Return the (x, y) coordinate for the center point of the cell that contains the specified text.  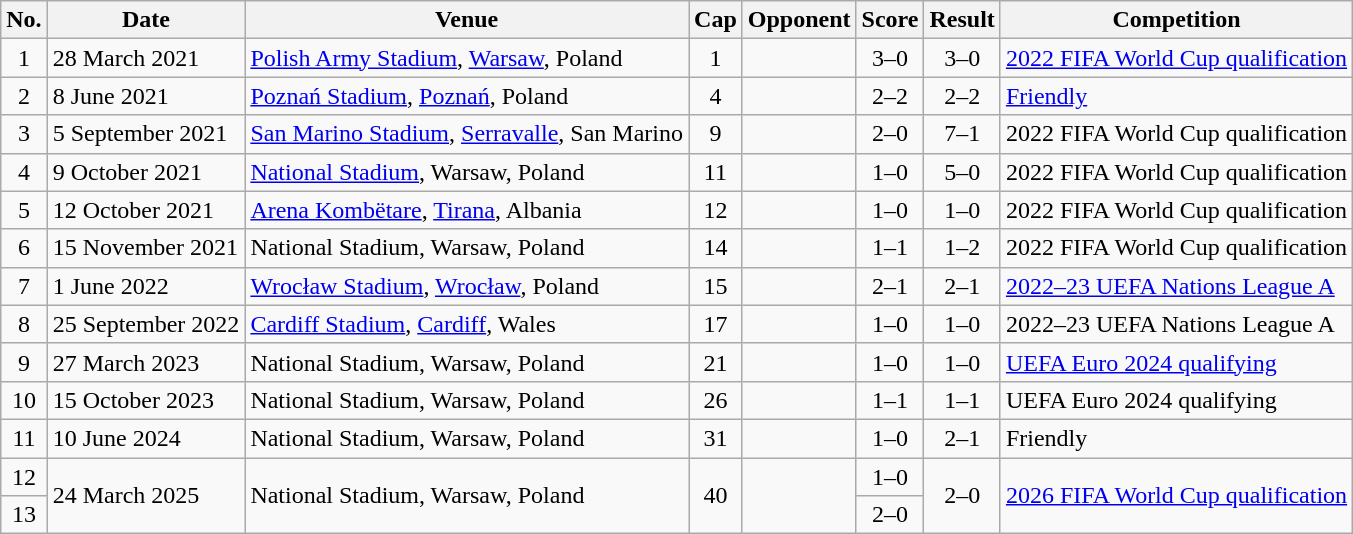
15 November 2021 (146, 248)
26 (716, 400)
2026 FIFA World Cup qualification (1176, 496)
27 March 2023 (146, 362)
17 (716, 324)
7 (24, 286)
Date (146, 20)
21 (716, 362)
5 September 2021 (146, 134)
9 October 2021 (146, 172)
Polish Army Stadium, Warsaw, Poland (467, 58)
1 June 2022 (146, 286)
8 June 2021 (146, 96)
Venue (467, 20)
5–0 (962, 172)
Wrocław Stadium, Wrocław, Poland (467, 286)
15 October 2023 (146, 400)
24 March 2025 (146, 496)
Result (962, 20)
Poznań Stadium, Poznań, Poland (467, 96)
5 (24, 210)
40 (716, 496)
Cardiff Stadium, Cardiff, Wales (467, 324)
3 (24, 134)
Cap (716, 20)
Opponent (799, 20)
8 (24, 324)
Competition (1176, 20)
10 (24, 400)
12 October 2021 (146, 210)
14 (716, 248)
13 (24, 515)
7–1 (962, 134)
10 June 2024 (146, 438)
No. (24, 20)
31 (716, 438)
Arena Kombëtare, Tirana, Albania (467, 210)
San Marino Stadium, Serravalle, San Marino (467, 134)
1–2 (962, 248)
2 (24, 96)
Score (890, 20)
6 (24, 248)
28 March 2021 (146, 58)
25 September 2022 (146, 324)
15 (716, 286)
